Provide the [x, y] coordinate of the cell's center where the given text is located.  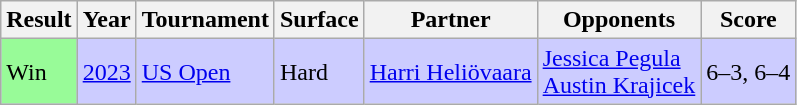
Opponents [619, 20]
Hard [319, 72]
Tournament [205, 20]
Year [106, 20]
Partner [450, 20]
Jessica Pegula Austin Krajicek [619, 72]
2023 [106, 72]
6–3, 6–4 [748, 72]
US Open [205, 72]
Win [39, 72]
Result [39, 20]
Score [748, 20]
Harri Heliövaara [450, 72]
Surface [319, 20]
